Locate the cell with the specified text and output its (X, Y) center coordinate. 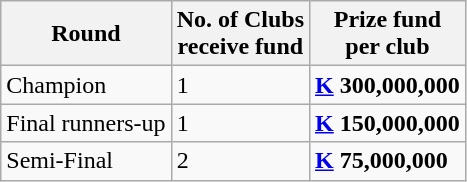
2 (240, 161)
Final runners-up (86, 123)
K 150,000,000 (388, 123)
No. of Clubsreceive fund (240, 34)
Champion (86, 85)
K 75,000,000 (388, 161)
Semi-Final (86, 161)
Round (86, 34)
Prize fundper club (388, 34)
K 300,000,000 (388, 85)
